Search for the cell housing the specified text and yield its [X, Y] center coordinate. 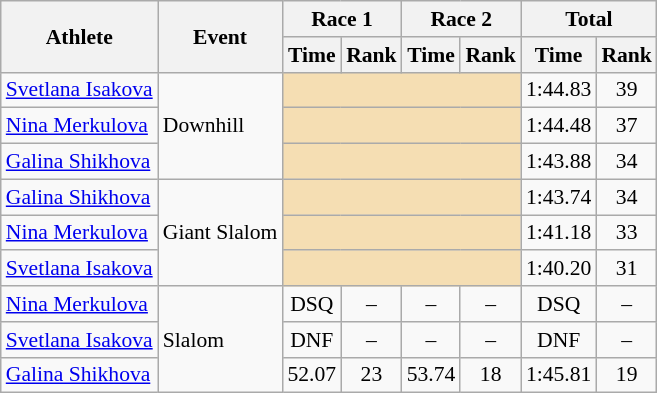
39 [626, 90]
18 [490, 375]
31 [626, 269]
1:41.18 [558, 233]
37 [626, 126]
Total [589, 19]
1:43.88 [558, 162]
1:44.48 [558, 126]
Slalom [220, 340]
Downhill [220, 126]
53.74 [432, 375]
52.07 [312, 375]
1:45.81 [558, 375]
Race 1 [342, 19]
1:40.20 [558, 269]
23 [372, 375]
1:43.74 [558, 197]
19 [626, 375]
Race 2 [462, 19]
33 [626, 233]
Athlete [80, 36]
Event [220, 36]
Giant Slalom [220, 232]
1:44.83 [558, 90]
